Provide the (X, Y) coordinate of the cell's center where the given text is located.  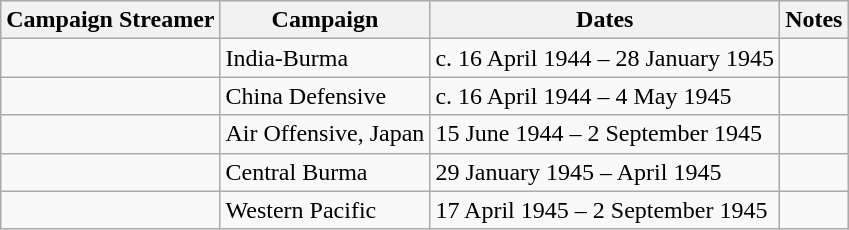
Air Offensive, Japan (325, 134)
c. 16 April 1944 – 28 January 1945 (605, 58)
15 June 1944 – 2 September 1945 (605, 134)
China Defensive (325, 96)
c. 16 April 1944 – 4 May 1945 (605, 96)
Dates (605, 20)
Campaign (325, 20)
Western Pacific (325, 210)
29 January 1945 – April 1945 (605, 172)
India-Burma (325, 58)
Central Burma (325, 172)
17 April 1945 – 2 September 1945 (605, 210)
Campaign Streamer (110, 20)
Notes (814, 20)
